Output the [X, Y] coordinate of the center of the cell containing the given text.  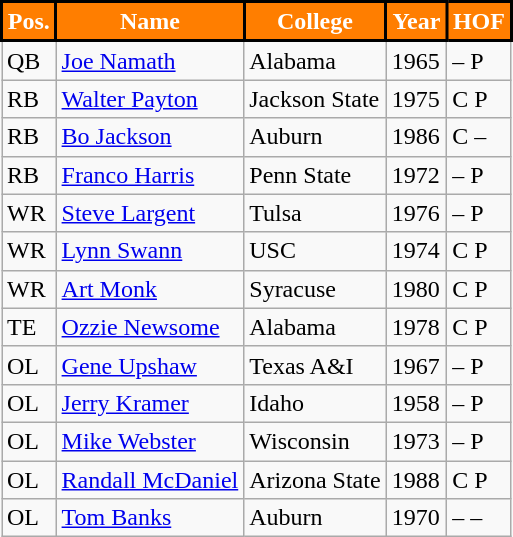
1970 [416, 518]
Bo Jackson [150, 137]
Mike Webster [150, 441]
HOF [480, 22]
Steve Largent [150, 213]
C – [480, 137]
1967 [416, 365]
Year [416, 22]
Penn State [315, 175]
Syracuse [315, 289]
Randall McDaniel [150, 479]
College [315, 22]
Jackson State [315, 99]
1973 [416, 441]
Idaho [315, 403]
1980 [416, 289]
1958 [416, 403]
Name [150, 22]
Franco Harris [150, 175]
– – [480, 518]
Art Monk [150, 289]
Lynn Swann [150, 251]
Pos. [30, 22]
Arizona State [315, 479]
1975 [416, 99]
USC [315, 251]
1988 [416, 479]
1972 [416, 175]
Wisconsin [315, 441]
Walter Payton [150, 99]
1978 [416, 327]
Tom Banks [150, 518]
Joe Namath [150, 60]
TE [30, 327]
1965 [416, 60]
Jerry Kramer [150, 403]
Texas A&I [315, 365]
Ozzie Newsome [150, 327]
Tulsa [315, 213]
1986 [416, 137]
Gene Upshaw [150, 365]
QB [30, 60]
1976 [416, 213]
1974 [416, 251]
